Pinpoint the cell where the given text exists, returning its [x, y] midpoint coordinate. 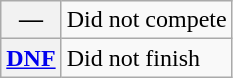
— [31, 20]
DNF [31, 58]
Did not compete [146, 20]
Did not finish [146, 58]
